Locate the cell with the specified text and output its [X, Y] center coordinate. 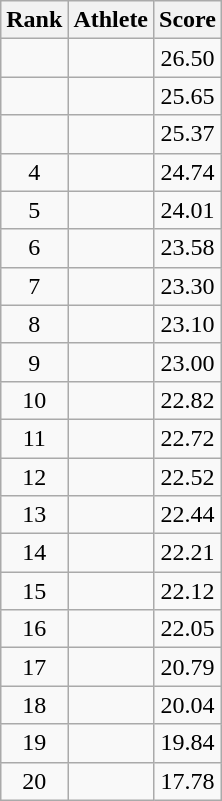
19 [34, 743]
11 [34, 438]
15 [34, 591]
20.04 [188, 705]
22.44 [188, 515]
20.79 [188, 667]
23.58 [188, 248]
26.50 [188, 58]
12 [34, 477]
23.00 [188, 362]
Score [188, 20]
Rank [34, 20]
24.74 [188, 172]
14 [34, 553]
19.84 [188, 743]
25.37 [188, 134]
22.72 [188, 438]
6 [34, 248]
16 [34, 629]
13 [34, 515]
22.21 [188, 553]
20 [34, 781]
17.78 [188, 781]
23.10 [188, 324]
Athlete [111, 20]
9 [34, 362]
10 [34, 400]
18 [34, 705]
23.30 [188, 286]
7 [34, 286]
17 [34, 667]
22.12 [188, 591]
4 [34, 172]
8 [34, 324]
5 [34, 210]
24.01 [188, 210]
22.52 [188, 477]
22.82 [188, 400]
22.05 [188, 629]
25.65 [188, 96]
